Locate the cell with the specified text and output its [X, Y] center coordinate. 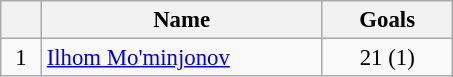
1 [22, 58]
Goals [388, 20]
Ilhom Mo'minjonov [182, 58]
Name [182, 20]
21 (1) [388, 58]
